For the text-containing cell, return its midpoint in [x, y] coordinate format. 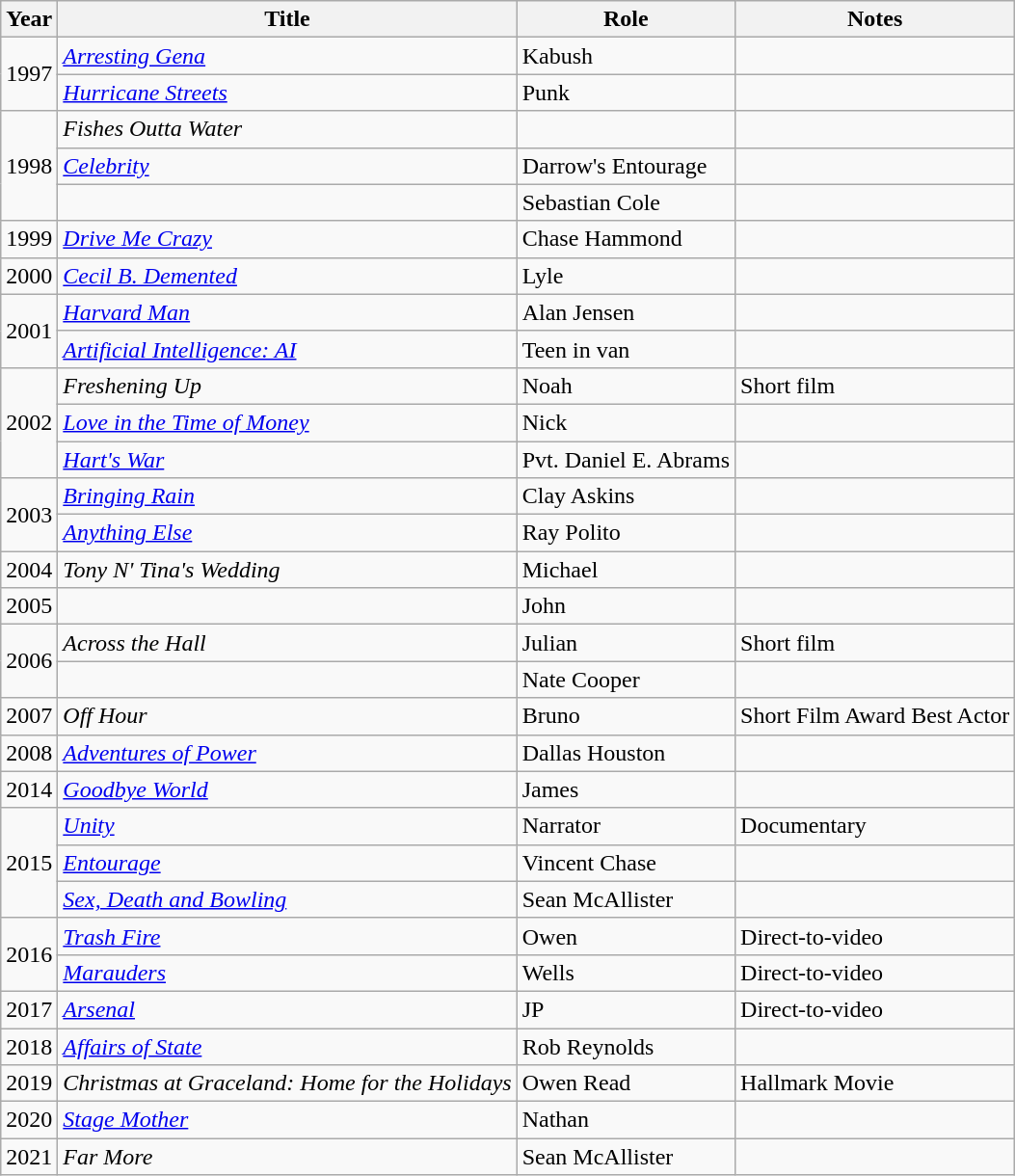
Tony N' Tina's Wedding [287, 570]
Goodbye World [287, 789]
Punk [626, 93]
1999 [29, 239]
2005 [29, 606]
Julian [626, 643]
Darrow's Entourage [626, 166]
1998 [29, 166]
2015 [29, 863]
Hurricane Streets [287, 93]
2017 [29, 1009]
JP [626, 1009]
Nathan [626, 1120]
John [626, 606]
2008 [29, 753]
Owen [626, 936]
Harvard Man [287, 312]
Hallmark Movie [875, 1083]
Alan Jensen [626, 312]
Artificial Intelligence: AI [287, 349]
Title [287, 19]
Bruno [626, 716]
Documentary [875, 826]
2003 [29, 515]
Dallas Houston [626, 753]
Celebrity [287, 166]
Year [29, 19]
2020 [29, 1120]
1997 [29, 74]
2007 [29, 716]
Bringing Rain [287, 496]
Noah [626, 386]
Teen in van [626, 349]
Arresting Gena [287, 56]
Short Film Award Best Actor [875, 716]
2021 [29, 1157]
Kabush [626, 56]
2000 [29, 276]
Role [626, 19]
Cecil B. Demented [287, 276]
Nick [626, 422]
Off Hour [287, 716]
Owen Read [626, 1083]
Christmas at Graceland: Home for the Holidays [287, 1083]
2019 [29, 1083]
Hart's War [287, 460]
Entourage [287, 863]
Freshening Up [287, 386]
Adventures of Power [287, 753]
Drive Me Crazy [287, 239]
Affairs of State [287, 1046]
Fishes Outta Water [287, 129]
Clay Askins [626, 496]
Trash Fire [287, 936]
Vincent Chase [626, 863]
Across the Hall [287, 643]
2006 [29, 661]
Ray Polito [626, 533]
Marauders [287, 973]
2014 [29, 789]
Chase Hammond [626, 239]
Narrator [626, 826]
2018 [29, 1046]
Far More [287, 1157]
Arsenal [287, 1009]
Rob Reynolds [626, 1046]
Pvt. Daniel E. Abrams [626, 460]
Michael [626, 570]
2004 [29, 570]
Unity [287, 826]
Wells [626, 973]
Love in the Time of Money [287, 422]
Anything Else [287, 533]
Nate Cooper [626, 680]
Stage Mother [287, 1120]
Notes [875, 19]
2002 [29, 422]
Sebastian Cole [626, 202]
Sex, Death and Bowling [287, 899]
2001 [29, 331]
2016 [29, 954]
Lyle [626, 276]
James [626, 789]
